Search for the cell housing the specified text and yield its [x, y] center coordinate. 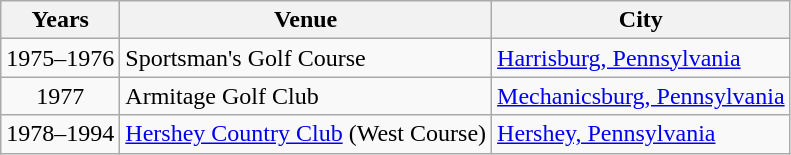
1978–1994 [60, 134]
Hershey Country Club (West Course) [306, 134]
Harrisburg, Pennsylvania [642, 58]
Mechanicsburg, Pennsylvania [642, 96]
Years [60, 20]
Sportsman's Golf Course [306, 58]
Venue [306, 20]
Armitage Golf Club [306, 96]
Hershey, Pennsylvania [642, 134]
City [642, 20]
1977 [60, 96]
1975–1976 [60, 58]
